Scan for the cell matching the given text and deliver its [X, Y] coordinate at center. 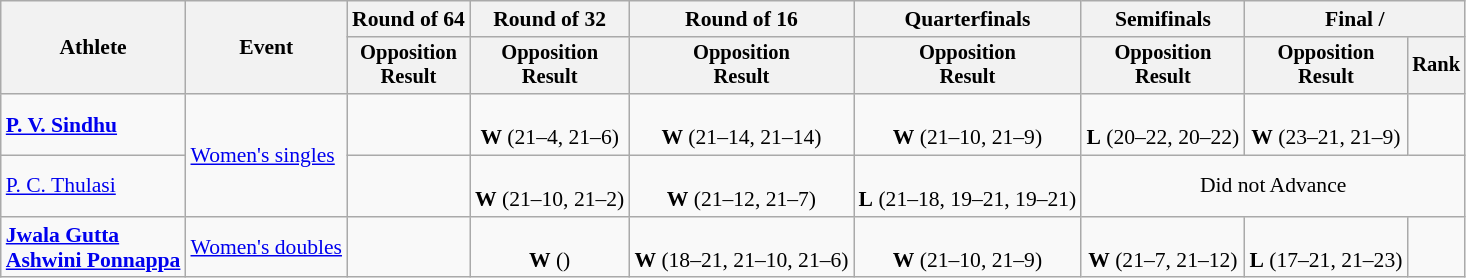
L (20–22, 20–22) [1162, 124]
Semifinals [1162, 19]
L (21–18, 19–21, 19–21) [968, 186]
Rank [1436, 66]
W (21–12, 21–7) [741, 186]
Did not Advance [1273, 186]
Jwala GuttaAshwini Ponnappa [94, 248]
W (21–14, 21–14) [741, 124]
Final / [1354, 19]
W (21–4, 21–6) [550, 124]
Athlete [94, 48]
Round of 32 [550, 19]
Women's doubles [266, 248]
W () [550, 248]
W (21–7, 21–12) [1162, 248]
Women's singles [266, 155]
Quarterfinals [968, 19]
P. C. Thulasi [94, 186]
W (21–10, 21–2) [550, 186]
L (17–21, 21–23) [1326, 248]
Round of 16 [741, 19]
P. V. Sindhu [94, 124]
W (18–21, 21–10, 21–6) [741, 248]
Round of 64 [408, 19]
Event [266, 48]
W (23–21, 21–9) [1326, 124]
